Pinpoint the cell where the given text exists, returning its (X, Y) midpoint coordinate. 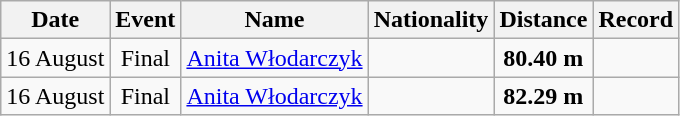
80.40 m (544, 58)
82.29 m (544, 96)
Date (56, 20)
Nationality (431, 20)
Record (636, 20)
Event (146, 20)
Name (274, 20)
Distance (544, 20)
